Return the (X, Y) coordinate for the center point of the cell that contains the specified text.  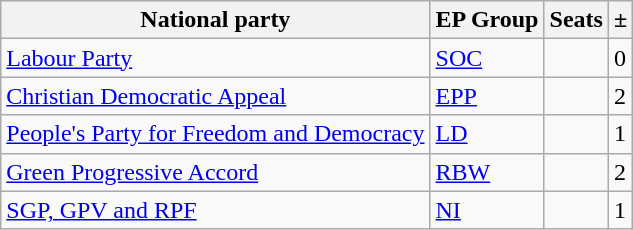
RBW (487, 172)
Labour Party (216, 58)
SGP, GPV and RPF (216, 210)
People's Party for Freedom and Democracy (216, 134)
SOC (487, 58)
EP Group (487, 20)
LD (487, 134)
Green Progressive Accord (216, 172)
National party (216, 20)
Seats (576, 20)
Christian Democratic Appeal (216, 96)
EPP (487, 96)
0 (620, 58)
NI (487, 210)
± (620, 20)
